Search for the cell housing the specified text and yield its (X, Y) center coordinate. 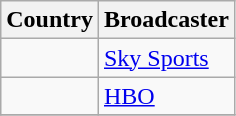
Country (50, 20)
HBO (166, 96)
Broadcaster (166, 20)
Sky Sports (166, 58)
